Output the (X, Y) coordinate of the center of the cell containing the given text.  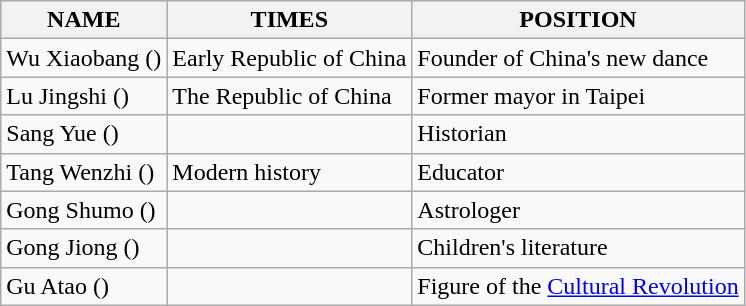
Gong Jiong () (84, 248)
Astrologer (578, 210)
Gong Shumo () (84, 210)
Early Republic of China (290, 58)
Former mayor in Taipei (578, 96)
NAME (84, 20)
Educator (578, 172)
Figure of the Cultural Revolution (578, 286)
POSITION (578, 20)
Gu Atao () (84, 286)
TIMES (290, 20)
Sang Yue () (84, 134)
Lu Jingshi () (84, 96)
Founder of China's new dance (578, 58)
Wu Xiaobang () (84, 58)
Historian (578, 134)
Tang Wenzhi () (84, 172)
Modern history (290, 172)
Children's literature (578, 248)
The Republic of China (290, 96)
